Locate the cell with the specified text and output its [X, Y] center coordinate. 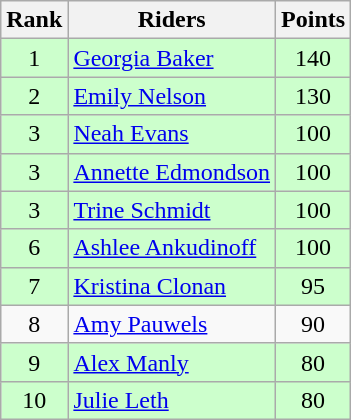
Rank [34, 20]
Neah Evans [172, 134]
6 [34, 248]
Points [314, 20]
Annette Edmondson [172, 172]
8 [34, 324]
90 [314, 324]
Alex Manly [172, 362]
Georgia Baker [172, 58]
1 [34, 58]
Kristina Clonan [172, 286]
Riders [172, 20]
2 [34, 96]
Julie Leth [172, 400]
Ashlee Ankudinoff [172, 248]
140 [314, 58]
10 [34, 400]
7 [34, 286]
130 [314, 96]
9 [34, 362]
Emily Nelson [172, 96]
Trine Schmidt [172, 210]
95 [314, 286]
Amy Pauwels [172, 324]
